Return [X, Y] of the center of cell containing provided text 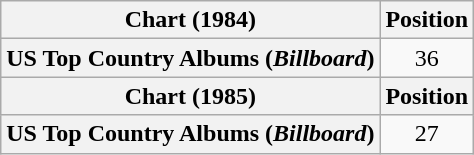
36 [427, 58]
Chart (1984) [190, 20]
27 [427, 134]
Chart (1985) [190, 96]
